Identify which cell holds the provided text, then report its [x, y] central coordinate. 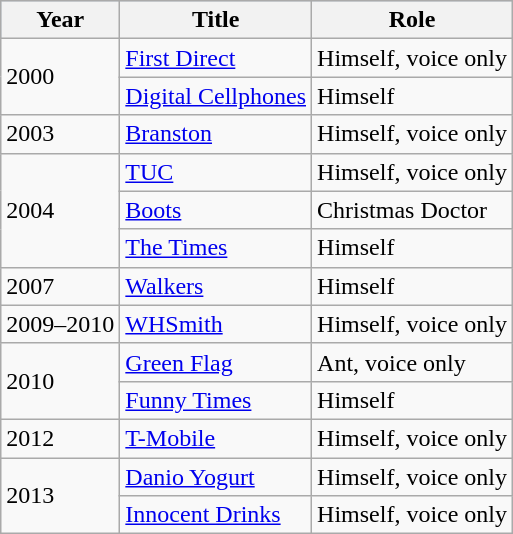
TUC [216, 172]
T-Mobile [216, 438]
Branston [216, 134]
Title [216, 20]
Danio Yogurt [216, 477]
2004 [60, 210]
Role [412, 20]
2000 [60, 77]
2007 [60, 286]
Christmas Doctor [412, 210]
2012 [60, 438]
2013 [60, 496]
Ant, voice only [412, 362]
Green Flag [216, 362]
WHSmith [216, 324]
2009–2010 [60, 324]
Walkers [216, 286]
2010 [60, 381]
First Direct [216, 58]
Year [60, 20]
Innocent Drinks [216, 515]
The Times [216, 248]
Funny Times [216, 400]
Boots [216, 210]
Digital Cellphones [216, 96]
2003 [60, 134]
